Identify which cell holds the provided text, then report its [X, Y] central coordinate. 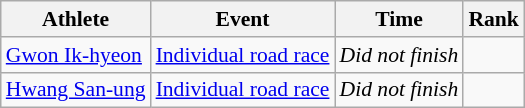
Rank [494, 19]
Athlete [76, 19]
Hwang San-ung [76, 90]
Time [398, 19]
Gwon Ik-hyeon [76, 55]
Event [243, 19]
